Pinpoint the cell where the given text exists, returning its (X, Y) midpoint coordinate. 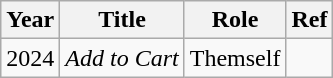
Role (235, 20)
Title (122, 20)
Add to Cart (122, 58)
Ref (310, 20)
Year (30, 20)
2024 (30, 58)
Themself (235, 58)
